Scan for the cell matching the given text and deliver its (x, y) coordinate at center. 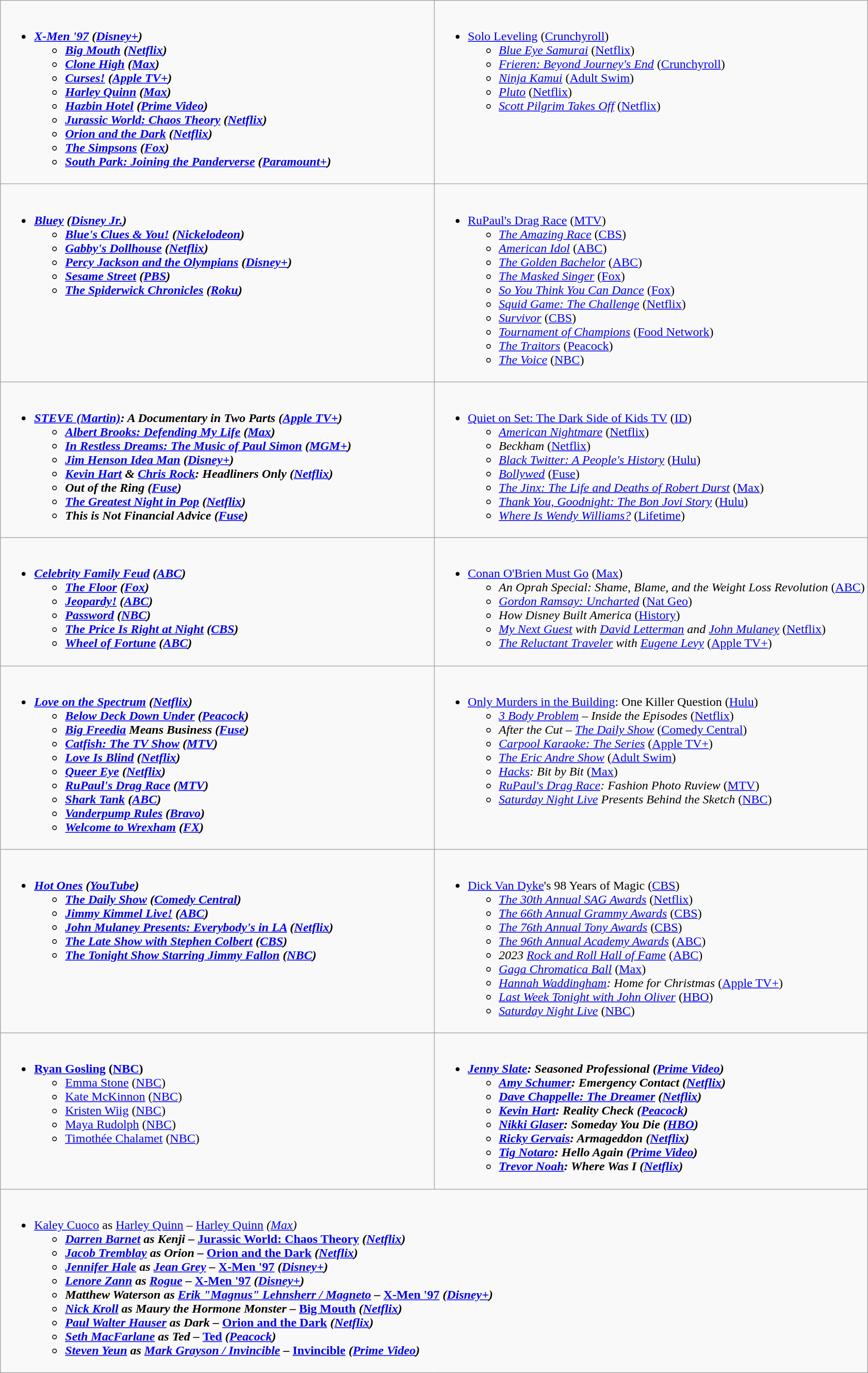
Ryan Gosling (NBC)Emma Stone (NBC)Kate McKinnon (NBC)Kristen Wiig (NBC)Maya Rudolph (NBC)Timothée Chalamet (NBC) (218, 1111)
Celebrity Family Feud (ABC)The Floor (Fox)Jeopardy! (ABC)Password (NBC)The Price Is Right at Night (CBS)Wheel of Fortune (ABC) (218, 602)
